Determine the [X, Y] coordinate at the center of the cell enclosing the given text.  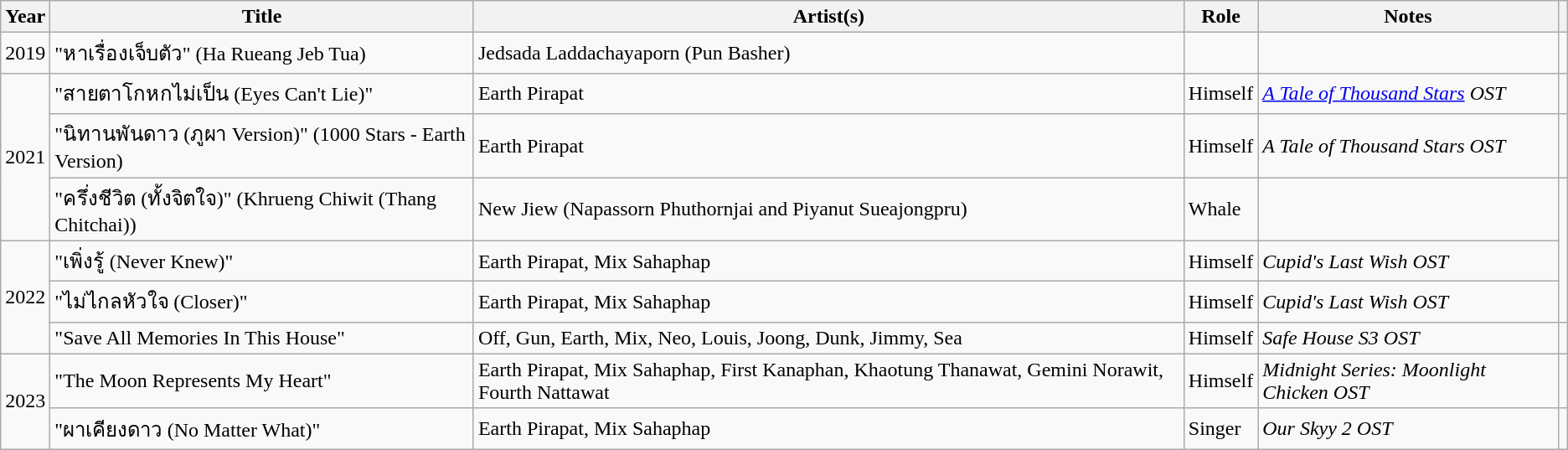
Whale [1220, 209]
Off, Gun, Earth, Mix, Neo, Louis, Joong, Dunk, Jimmy, Sea [828, 338]
"นิทานพันดาว (ภูผา Version)" (1000 Stars - Earth Version) [262, 146]
"ครึ่งชีวิต (ทั้งจิตใจ)" (Khrueng Chiwit (Thang Chitchai)) [262, 209]
Title [262, 17]
Midnight Series: Moonlight Chicken OST [1408, 380]
Singer [1220, 429]
"เพิ่งรู้ (Never Knew)" [262, 261]
Year [25, 17]
2022 [25, 297]
"The Moon Represents My Heart" [262, 380]
New Jiew (Napassorn Phuthornjai and Piyanut Sueajongpru) [828, 209]
2019 [25, 54]
"ไม่ไกลหัวใจ (Closer)" [262, 302]
"Save All Memories In This House" [262, 338]
Artist(s) [828, 17]
Role [1220, 17]
"สายตาโกหกไม่เป็น (Eyes Can't Lie)" [262, 94]
Earth Pirapat, Mix Sahaphap, First Kanaphan, Khaotung Thanawat, Gemini Norawit, Fourth Nattawat [828, 380]
2023 [25, 401]
Jedsada Laddachayaporn (Pun Basher) [828, 54]
Notes [1408, 17]
Our Skyy 2 OST [1408, 429]
"หาเรื่องเจ็บตัว" (Ha Rueang Jeb Tua) [262, 54]
2021 [25, 157]
Safe House S3 OST [1408, 338]
"ผาเคียงดาว (No Matter What)" [262, 429]
